Determine the (x, y) coordinate at the center of the cell enclosing the given text.  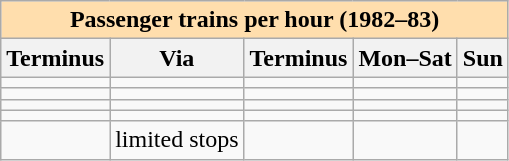
Sun (482, 58)
Passenger trains per hour (1982–83) (255, 20)
limited stops (177, 140)
Via (177, 58)
Mon–Sat (405, 58)
